Determine the [X, Y] coordinate at the center of the cell enclosing the given text.  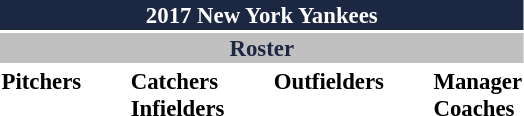
Roster [262, 48]
2017 New York Yankees [262, 15]
